Capture the cell that displays the provided text and extract its [x, y] central coordinate. 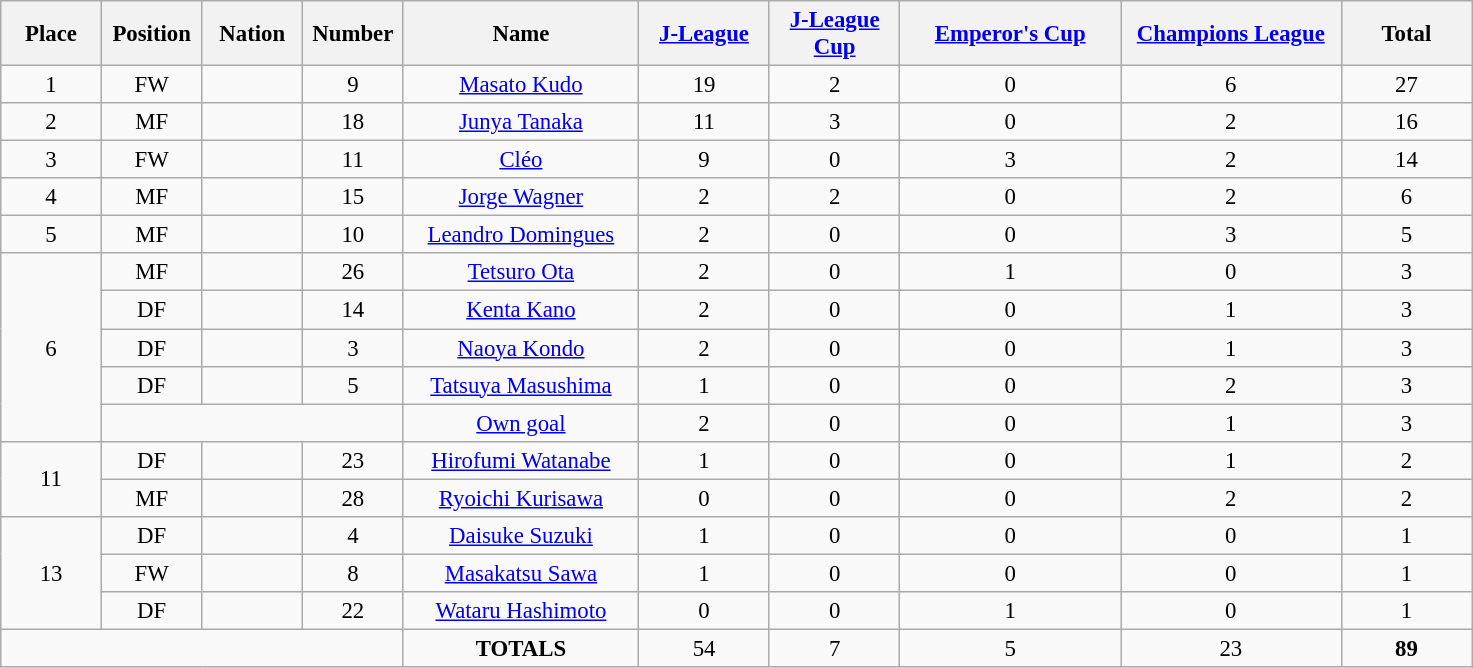
Jorge Wagner [521, 197]
15 [354, 197]
Tetsuro Ota [521, 273]
16 [1406, 122]
27 [1406, 85]
Masakatsu Sawa [521, 573]
Wataru Hashimoto [521, 611]
8 [354, 573]
TOTALS [521, 648]
Hirofumi Watanabe [521, 460]
J-League Cup [834, 34]
Daisuke Suzuki [521, 536]
54 [704, 648]
13 [52, 574]
89 [1406, 648]
22 [354, 611]
Position [152, 34]
7 [834, 648]
Total [1406, 34]
Emperor's Cup [1010, 34]
28 [354, 498]
Leandro Domingues [521, 235]
Own goal [521, 423]
Number [354, 34]
Champions League [1230, 34]
J-League [704, 34]
19 [704, 85]
Place [52, 34]
Junya Tanaka [521, 122]
Ryoichi Kurisawa [521, 498]
26 [354, 273]
18 [354, 122]
10 [354, 235]
Name [521, 34]
Nation [252, 34]
Kenta Kano [521, 310]
Tatsuya Masushima [521, 385]
Cléo [521, 160]
Naoya Kondo [521, 348]
Masato Kudo [521, 85]
